Return the (x, y) coordinate for the center point of the cell that contains the specified text.  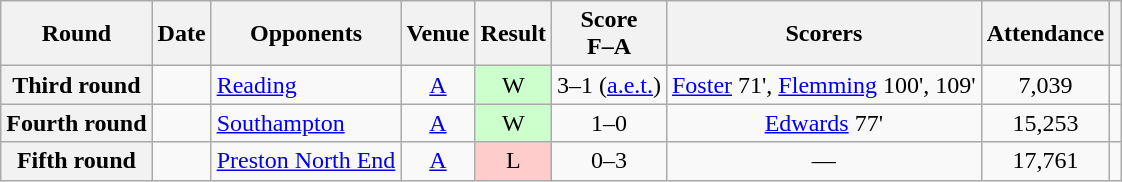
Edwards 77' (824, 123)
Attendance (1045, 34)
Fourth round (76, 123)
L (513, 161)
Reading (306, 85)
Venue (438, 34)
15,253 (1045, 123)
17,761 (1045, 161)
Date (182, 34)
3–1 (a.e.t.) (608, 85)
Southampton (306, 123)
Opponents (306, 34)
Third round (76, 85)
1–0 (608, 123)
Result (513, 34)
Round (76, 34)
— (824, 161)
Fifth round (76, 161)
ScoreF–A (608, 34)
Foster 71', Flemming 100', 109' (824, 85)
7,039 (1045, 85)
Scorers (824, 34)
Preston North End (306, 161)
0–3 (608, 161)
